Pinpoint the cell where the given text exists, returning its (X, Y) midpoint coordinate. 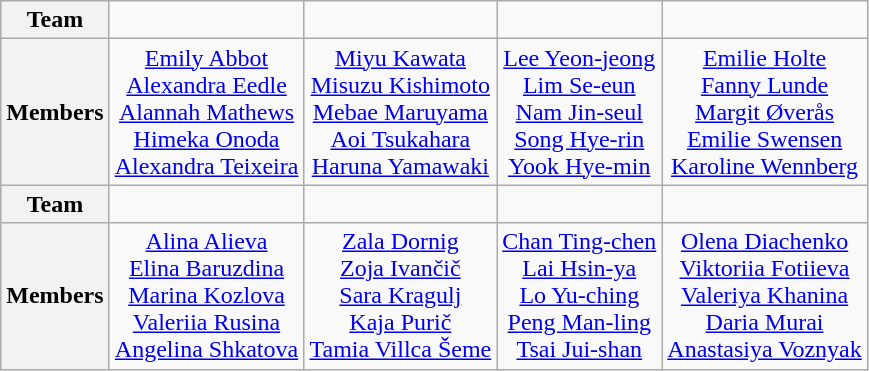
Chan Ting-chenLai Hsin-yaLo Yu-chingPeng Man-lingTsai Jui-shan (580, 296)
Lee Yeon-jeongLim Se-eunNam Jin-seulSong Hye-rinYook Hye-min (580, 112)
Emilie HolteFanny LundeMargit ØveråsEmilie SwensenKaroline Wennberg (764, 112)
Emily Abbot Alexandra EedleAlannah MathewsHimeka OnodaAlexandra Teixeira (206, 112)
Olena DiachenkoViktoriia FotiievaValeriya KhaninaDaria MuraiAnastasiya Voznyak (764, 296)
Zala DornigZoja IvančičSara KraguljKaja PuričTamia Villca Šeme (400, 296)
Alina AlievaElina BaruzdinaMarina KozlovaValeriia RusinaAngelina Shkatova (206, 296)
Miyu KawataMisuzu KishimotoMebae MaruyamaAoi TsukaharaHaruna Yamawaki (400, 112)
